Locate the cell with the specified text and output its [x, y] center coordinate. 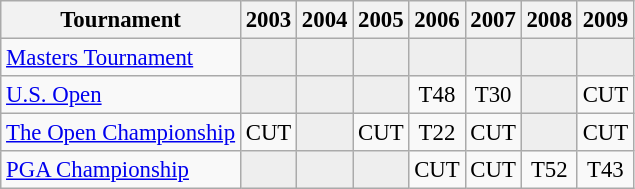
U.S. Open [121, 95]
2003 [268, 20]
2008 [549, 20]
T52 [549, 170]
T22 [437, 133]
2009 [605, 20]
2006 [437, 20]
T43 [605, 170]
2005 [381, 20]
Tournament [121, 20]
2004 [325, 20]
The Open Championship [121, 133]
Masters Tournament [121, 58]
T30 [493, 95]
T48 [437, 95]
2007 [493, 20]
PGA Championship [121, 170]
